Locate the cell with the specified text and output its (x, y) center coordinate. 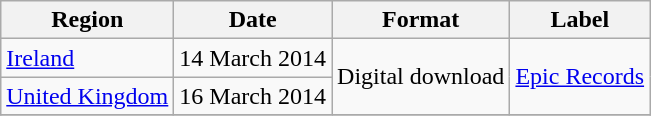
Date (253, 20)
Region (88, 20)
16 March 2014 (253, 96)
Digital download (421, 77)
Format (421, 20)
Ireland (88, 58)
Epic Records (580, 77)
Label (580, 20)
United Kingdom (88, 96)
14 March 2014 (253, 58)
